Determine the (x, y) coordinate at the center of the cell enclosing the given text.  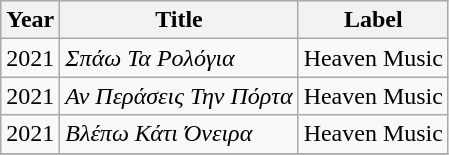
Αν Περάσεις Την Πόρτα (179, 96)
Title (179, 20)
Βλέπω Κάτι Όνειρα (179, 134)
Σπάω Τα Ρολόγια (179, 58)
Year (30, 20)
Label (373, 20)
